Capture the cell that displays the provided text and extract its (x, y) central coordinate. 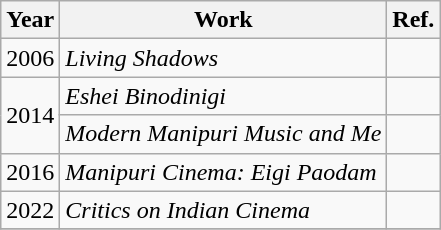
Critics on Indian Cinema (224, 210)
Modern Manipuri Music and Me (224, 134)
Manipuri Cinema: Eigi Paodam (224, 172)
Ref. (414, 20)
Work (224, 20)
Living Shadows (224, 58)
Year (30, 20)
2016 (30, 172)
2014 (30, 115)
2022 (30, 210)
Eshei Binodinigi (224, 96)
2006 (30, 58)
